Determine the [x, y] coordinate at the center of the cell enclosing the given text.  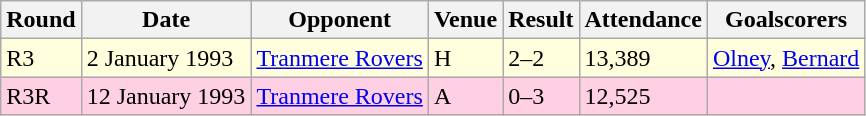
Venue [465, 20]
Date [166, 20]
A [465, 96]
Opponent [340, 20]
R3 [41, 58]
12,525 [643, 96]
0–3 [541, 96]
2 January 1993 [166, 58]
Result [541, 20]
13,389 [643, 58]
Goalscorers [786, 20]
Round [41, 20]
2–2 [541, 58]
R3R [41, 96]
Olney, Bernard [786, 58]
H [465, 58]
12 January 1993 [166, 96]
Attendance [643, 20]
